Capture the cell that displays the provided text and extract its (X, Y) central coordinate. 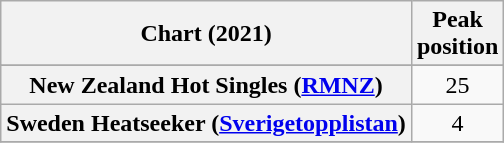
25 (457, 85)
Sweden Heatseeker (Sverigetopplistan) (206, 123)
Chart (2021) (206, 34)
New Zealand Hot Singles (RMNZ) (206, 85)
Peakposition (457, 34)
4 (457, 123)
